Search for the cell housing the specified text and yield its (x, y) center coordinate. 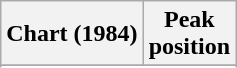
Peakposition (189, 34)
Chart (1984) (72, 34)
